Detect which cell encompasses the target text, then output its [x, y] center coordinate. 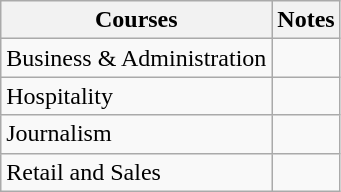
Hospitality [136, 96]
Courses [136, 20]
Retail and Sales [136, 172]
Notes [306, 20]
Business & Administration [136, 58]
Journalism [136, 134]
